Find where the given text appears and provide that cell's center as [x, y] coordinate. 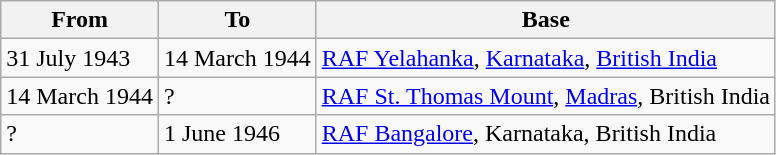
From [80, 20]
1 June 1946 [237, 134]
Base [546, 20]
RAF St. Thomas Mount, Madras, British India [546, 96]
RAF Yelahanka, Karnataka, British India [546, 58]
31 July 1943 [80, 58]
To [237, 20]
RAF Bangalore, Karnataka, British India [546, 134]
